Capture the cell that displays the provided text and extract its (x, y) central coordinate. 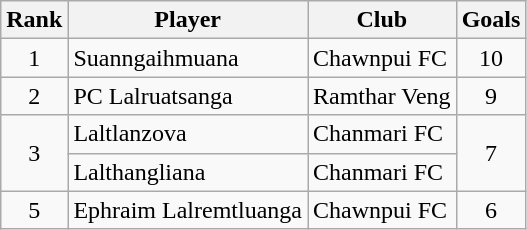
Goals (491, 20)
Laltlanzova (188, 134)
Club (382, 20)
6 (491, 210)
PC Lalruatsanga (188, 96)
Rank (34, 20)
2 (34, 96)
10 (491, 58)
1 (34, 58)
7 (491, 153)
Lalthangliana (188, 172)
5 (34, 210)
Suanngaihmuana (188, 58)
Player (188, 20)
Ephraim Lalremtluanga (188, 210)
Ramthar Veng (382, 96)
3 (34, 153)
9 (491, 96)
